From the cell containing the given text, extract its center point as (X, Y) coordinate. 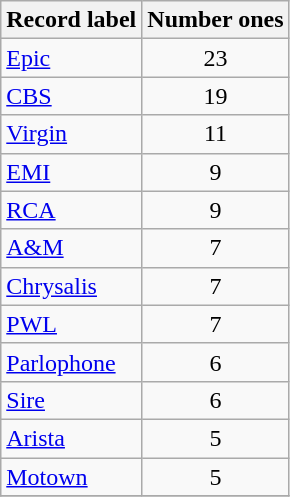
RCA (72, 210)
Chrysalis (72, 286)
Virgin (72, 134)
Epic (72, 58)
23 (216, 58)
A&M (72, 248)
Record label (72, 20)
Arista (72, 438)
Parlophone (72, 362)
11 (216, 134)
PWL (72, 324)
Motown (72, 477)
19 (216, 96)
EMI (72, 172)
Number ones (216, 20)
CBS (72, 96)
Sire (72, 400)
